Identify which cell holds the provided text, then report its [x, y] central coordinate. 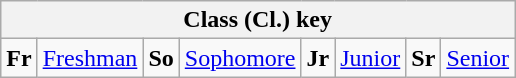
Senior [478, 58]
Sr [424, 58]
Junior [370, 58]
Freshman [90, 58]
Sophomore [240, 58]
Jr [318, 58]
So [161, 58]
Class (Cl.) key [258, 20]
Fr [19, 58]
